Provide the [x, y] coordinate of the cell's center where the given text is located.  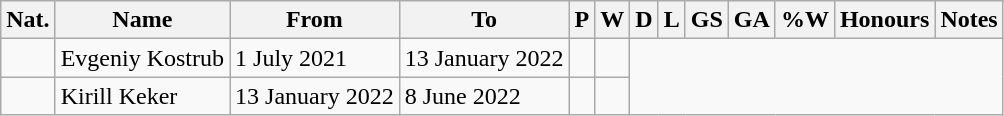
L [672, 20]
From [315, 20]
Nat. [28, 20]
To [484, 20]
D [644, 20]
W [612, 20]
Honours [884, 20]
Evgeniy Kostrub [142, 58]
1 July 2021 [315, 58]
GA [752, 20]
P [582, 20]
Kirill Keker [142, 96]
GS [706, 20]
8 June 2022 [484, 96]
%W [804, 20]
Notes [969, 20]
Name [142, 20]
